Capture the cell that displays the provided text and extract its (x, y) central coordinate. 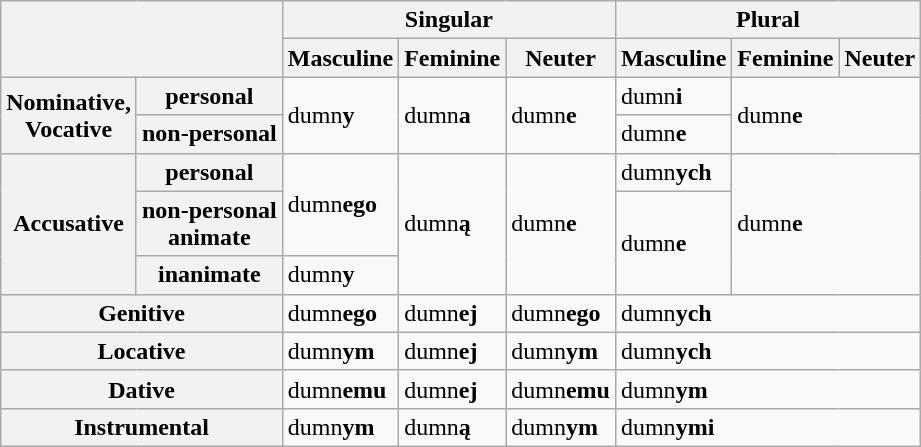
Singular (448, 20)
non-personal (209, 134)
Accusative (69, 224)
dumni (673, 96)
Instrumental (142, 427)
Dative (142, 389)
inanimate (209, 275)
non-personalanimate (209, 224)
Nominative,Vocative (69, 115)
Locative (142, 351)
dumnymi (768, 427)
dumna (452, 115)
Genitive (142, 313)
Plural (768, 20)
